Identify which cell holds the provided text, then report its [X, Y] central coordinate. 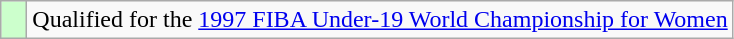
Qualified for the 1997 FIBA Under-19 World Championship for Women [380, 20]
